Pinpoint the cell where the given text exists, returning its (X, Y) midpoint coordinate. 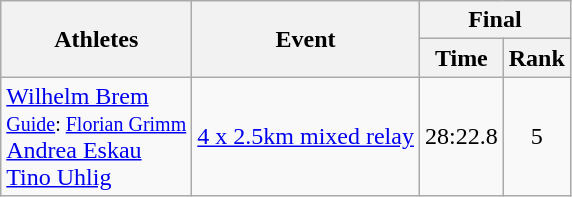
Athletes (96, 39)
4 x 2.5km mixed relay (306, 136)
Time (461, 58)
Rank (536, 58)
28:22.8 (461, 136)
Event (306, 39)
Final (494, 20)
5 (536, 136)
Wilhelm BremGuide: Florian GrimmAndrea EskauTino Uhlig (96, 136)
